Provide the [x, y] coordinate of the cell's center where the given text is located.  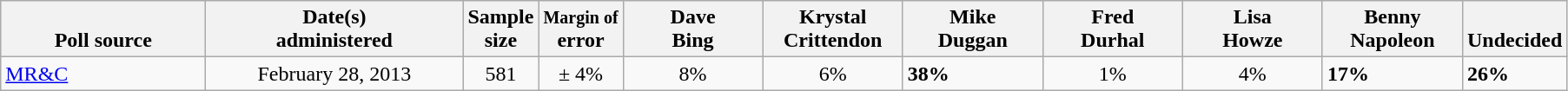
February 28, 2013 [334, 74]
± 4% [580, 74]
Poll source [103, 29]
26% [1514, 74]
17% [1392, 74]
1% [1112, 74]
FredDurhal [1112, 29]
Date(s)administered [334, 29]
Undecided [1514, 29]
Samplesize [500, 29]
581 [500, 74]
8% [693, 74]
BennyNapoleon [1392, 29]
MR&C [103, 74]
DaveBing [693, 29]
4% [1253, 74]
Margin oferror [580, 29]
LisaHowze [1253, 29]
38% [973, 74]
6% [832, 74]
MikeDuggan [973, 29]
KrystalCrittendon [832, 29]
